Find where the given text appears and provide that cell's center as (X, Y) coordinate. 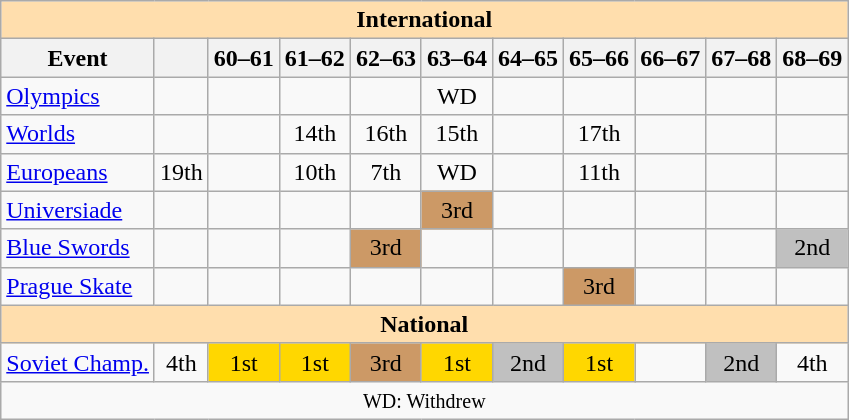
15th (456, 134)
7th (386, 172)
International (424, 20)
61–62 (314, 58)
14th (314, 134)
Event (78, 58)
Universiade (78, 210)
64–65 (528, 58)
11th (600, 172)
Europeans (78, 172)
65–66 (600, 58)
19th (181, 172)
Soviet Champ. (78, 362)
67–68 (742, 58)
62–63 (386, 58)
Prague Skate (78, 286)
68–69 (812, 58)
16th (386, 134)
WD: Withdrew (424, 400)
63–64 (456, 58)
17th (600, 134)
Olympics (78, 96)
60–61 (244, 58)
10th (314, 172)
Worlds (78, 134)
National (424, 324)
66–67 (670, 58)
Blue Swords (78, 248)
